Scan for the cell matching the given text and deliver its (x, y) coordinate at center. 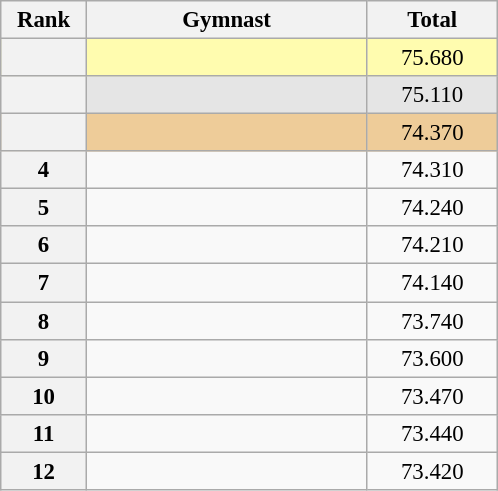
74.210 (432, 245)
8 (44, 321)
7 (44, 283)
74.310 (432, 170)
73.740 (432, 321)
6 (44, 245)
11 (44, 433)
74.140 (432, 283)
75.110 (432, 95)
73.440 (432, 433)
73.470 (432, 396)
Gymnast (226, 20)
73.600 (432, 358)
10 (44, 396)
74.240 (432, 208)
73.420 (432, 471)
75.680 (432, 58)
74.370 (432, 133)
5 (44, 208)
4 (44, 170)
9 (44, 358)
Total (432, 20)
Rank (44, 20)
12 (44, 471)
